Scan for the cell matching the given text and deliver its (X, Y) coordinate at center. 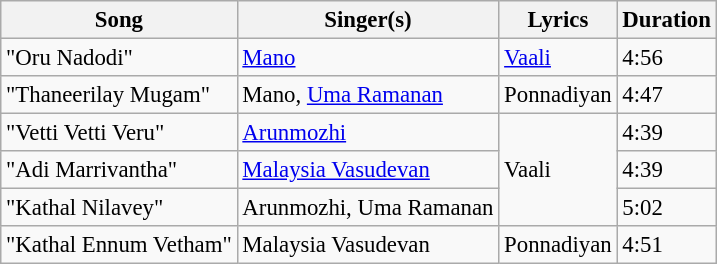
"Kathal Ennum Vetham" (119, 245)
"Adi Marrivantha" (119, 170)
"Thaneerilay Mugam" (119, 95)
4:47 (666, 95)
Mano (368, 58)
"Kathal Nilavey" (119, 208)
Lyrics (558, 20)
Song (119, 20)
"Vetti Vetti Veru" (119, 133)
4:51 (666, 245)
"Oru Nadodi" (119, 58)
Singer(s) (368, 20)
Duration (666, 20)
Arunmozhi (368, 133)
4:56 (666, 58)
Arunmozhi, Uma Ramanan (368, 208)
Mano, Uma Ramanan (368, 95)
5:02 (666, 208)
